Scan for the cell matching the given text and deliver its [x, y] coordinate at center. 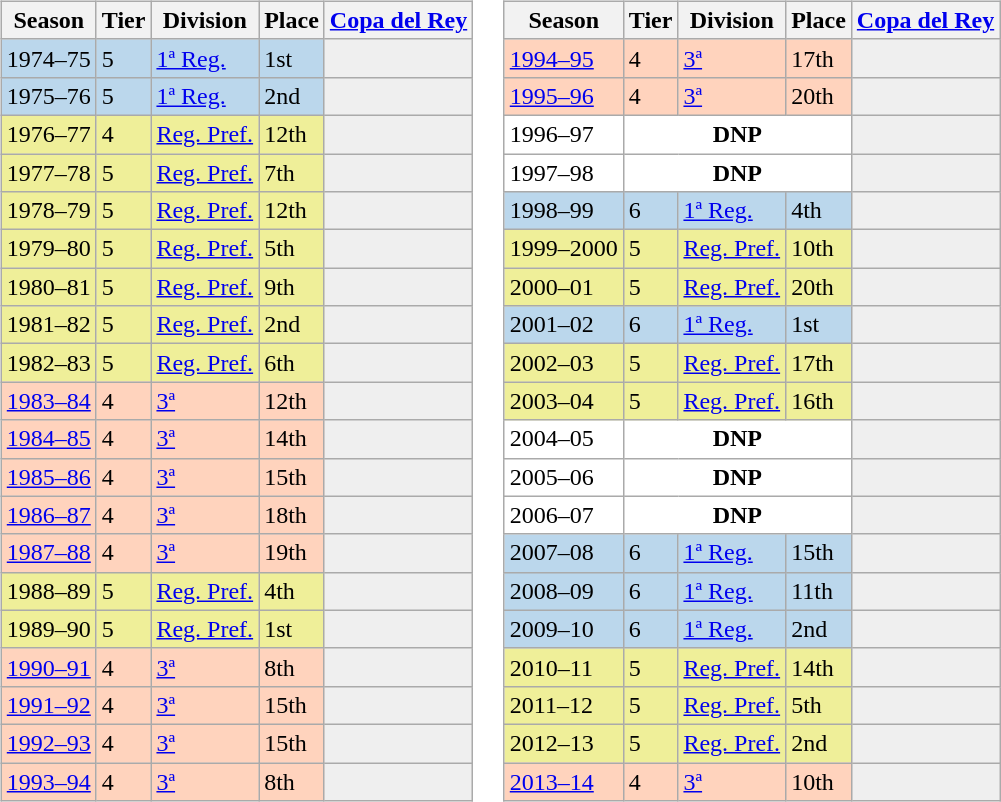
1978–79 [48, 211]
1999–2000 [564, 249]
1974–75 [48, 58]
1994–95 [564, 58]
2013–14 [564, 781]
1981–82 [48, 325]
1979–80 [48, 249]
1985–86 [48, 477]
1992–93 [48, 743]
1988–89 [48, 591]
1984–85 [48, 439]
1975–76 [48, 96]
2010–11 [564, 667]
1989–90 [48, 629]
19th [292, 553]
1991–92 [48, 705]
9th [292, 287]
1995–96 [564, 96]
2001–02 [564, 325]
16th [819, 401]
2003–04 [564, 401]
2011–12 [564, 705]
2008–09 [564, 591]
2002–03 [564, 363]
2009–10 [564, 629]
1982–83 [48, 363]
1986–87 [48, 515]
7th [292, 173]
1976–77 [48, 134]
2006–07 [564, 515]
2005–06 [564, 477]
1987–88 [48, 553]
11th [819, 591]
1993–94 [48, 781]
1998–99 [564, 211]
1977–78 [48, 173]
2012–13 [564, 743]
1980–81 [48, 287]
18th [292, 515]
2007–08 [564, 553]
1983–84 [48, 401]
2004–05 [564, 439]
1996–97 [564, 134]
1990–91 [48, 667]
6th [292, 363]
2000–01 [564, 287]
1997–98 [564, 173]
